Find where the given text appears and provide that cell's center as (x, y) coordinate. 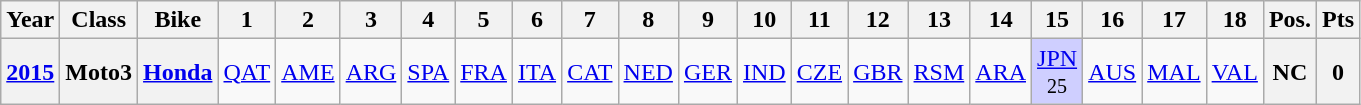
3 (371, 20)
8 (648, 20)
RSM (939, 72)
2 (308, 20)
FRA (484, 72)
GER (708, 72)
12 (878, 20)
18 (1234, 20)
7 (590, 20)
CZE (819, 72)
10 (764, 20)
MAL (1174, 72)
13 (939, 20)
Honda (178, 72)
2015 (30, 72)
16 (1112, 20)
17 (1174, 20)
14 (1001, 20)
Year (30, 20)
Pos. (1290, 20)
AME (308, 72)
5 (484, 20)
Pts (1338, 20)
1 (247, 20)
Class (99, 20)
QAT (247, 72)
11 (819, 20)
ITA (536, 72)
SPA (428, 72)
CAT (590, 72)
9 (708, 20)
ARG (371, 72)
VAL (1234, 72)
NED (648, 72)
AUS (1112, 72)
IND (764, 72)
GBR (878, 72)
ARA (1001, 72)
15 (1058, 20)
Bike (178, 20)
6 (536, 20)
NC (1290, 72)
0 (1338, 72)
4 (428, 20)
Moto3 (99, 72)
JPN25 (1058, 72)
